Pinpoint the cell where the given text exists, returning its [x, y] midpoint coordinate. 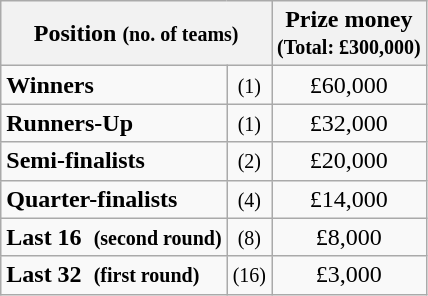
£20,000 [350, 161]
(16) [249, 275]
Position (no. of teams) [136, 34]
Prize money(Total: £300,000) [350, 34]
(4) [249, 199]
(2) [249, 161]
Quarter-finalists [114, 199]
£14,000 [350, 199]
Last 32 (first round) [114, 275]
£32,000 [350, 123]
£60,000 [350, 85]
Winners [114, 85]
(8) [249, 237]
Runners-Up [114, 123]
£8,000 [350, 237]
Semi-finalists [114, 161]
Last 16 (second round) [114, 237]
£3,000 [350, 275]
